Return the [x, y] coordinate for the center point of the cell that contains the specified text.  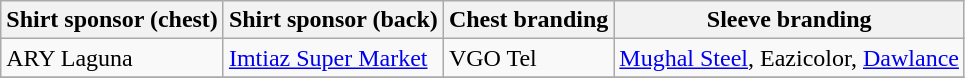
Chest branding [528, 20]
Mughal Steel, Eazicolor, Dawlance [790, 58]
Imtiaz Super Market [333, 58]
Shirt sponsor (back) [333, 20]
Sleeve branding [790, 20]
ARY Laguna [112, 58]
Shirt sponsor (chest) [112, 20]
VGO Tel [528, 58]
